Pinpoint the cell where the given text exists, returning its [x, y] midpoint coordinate. 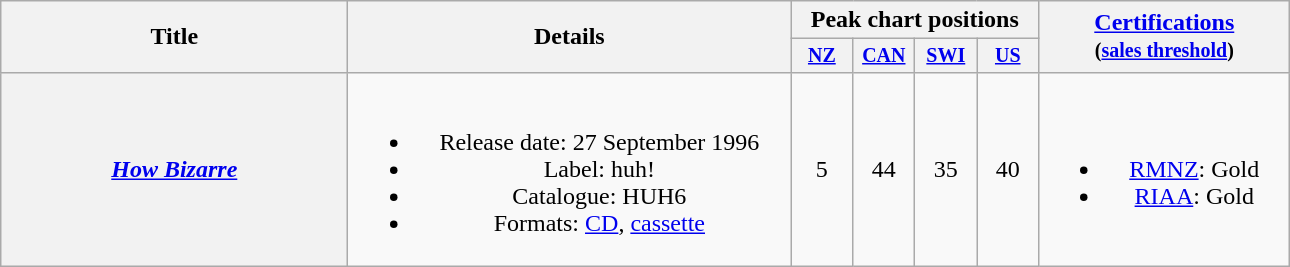
RMNZ: GoldRIAA: Gold [1164, 169]
44 [884, 169]
40 [1008, 169]
Certifications(sales threshold) [1164, 37]
35 [946, 169]
5 [822, 169]
Peak chart positions [915, 20]
Details [570, 37]
CAN [884, 56]
NZ [822, 56]
Release date: 27 September 1996Label: huh!Catalogue: HUH6Formats: CD, cassette [570, 169]
SWI [946, 56]
How Bizarre [174, 169]
Title [174, 37]
US [1008, 56]
